Extract the [X, Y] coordinate from the center of the cell holding the provided text.  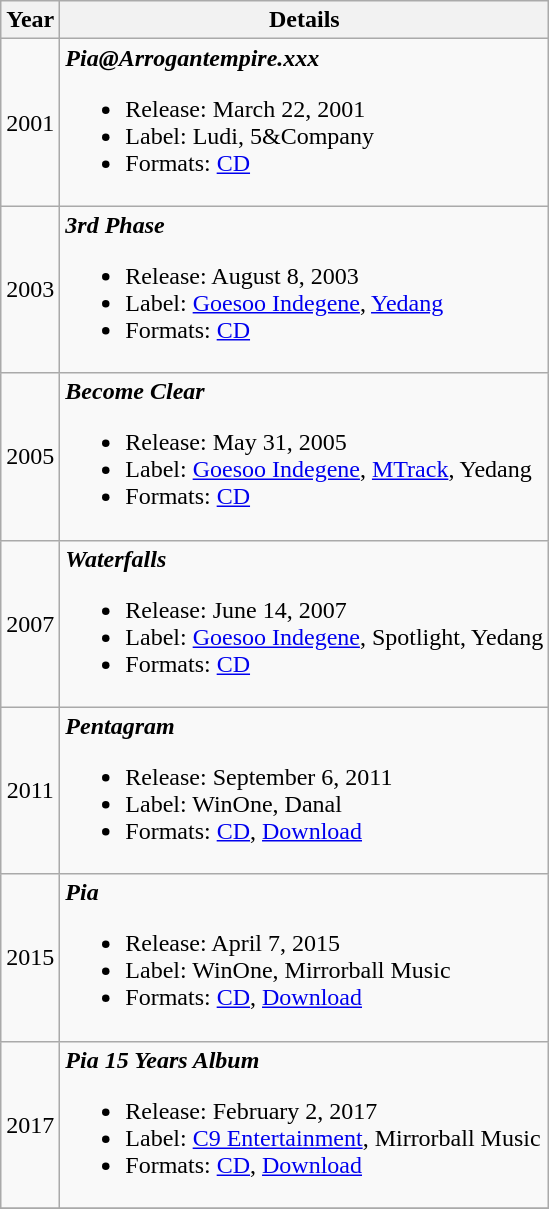
2001 [30, 122]
Details [304, 20]
2007 [30, 624]
3rd PhaseRelease: August 8, 2003Label: Goesoo Indegene, YedangFormats: CD [304, 290]
2011 [30, 790]
Pia 15 Years AlbumRelease: February 2, 2017Label: C9 Entertainment, Mirrorball MusicFormats: CD, Download [304, 1124]
2005 [30, 456]
2017 [30, 1124]
PiaRelease: April 7, 2015Label: WinOne, Mirrorball MusicFormats: CD, Download [304, 958]
Pia@Arrogantempire.xxxRelease: March 22, 2001Label: Ludi, 5&CompanyFormats: CD [304, 122]
Year [30, 20]
2003 [30, 290]
PentagramRelease: September 6, 2011Label: WinOne, DanalFormats: CD, Download [304, 790]
2015 [30, 958]
WaterfallsRelease: June 14, 2007Label: Goesoo Indegene, Spotlight, YedangFormats: CD [304, 624]
Become ClearRelease: May 31, 2005Label: Goesoo Indegene, MTrack, YedangFormats: CD [304, 456]
